Detect which cell encompasses the target text, then output its (x, y) center coordinate. 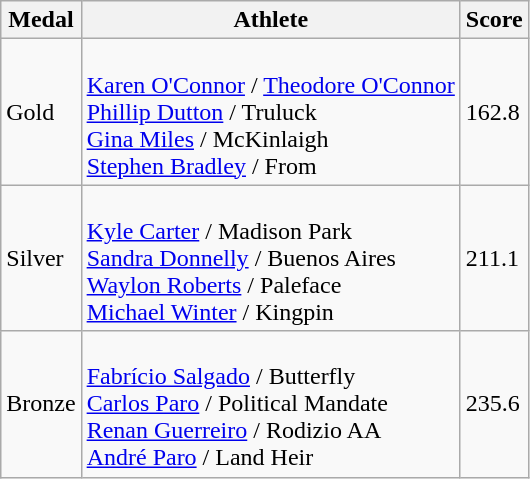
Silver (41, 258)
Medal (41, 20)
Gold (41, 112)
Kyle Carter / Madison Park Sandra Donnelly / Buenos Aires Waylon Roberts / Paleface Michael Winter / Kingpin (270, 258)
162.8 (494, 112)
Athlete (270, 20)
235.6 (494, 404)
Fabrício Salgado / Butterfly Carlos Paro / Political Mandate Renan Guerreiro / Rodizio AA André Paro / Land Heir (270, 404)
Karen O'Connor / Theodore O'Connor Phillip Dutton / Truluck Gina Miles / McKinlaigh Stephen Bradley / From (270, 112)
Bronze (41, 404)
211.1 (494, 258)
Score (494, 20)
